Output the [X, Y] coordinate of the center of the cell containing the given text.  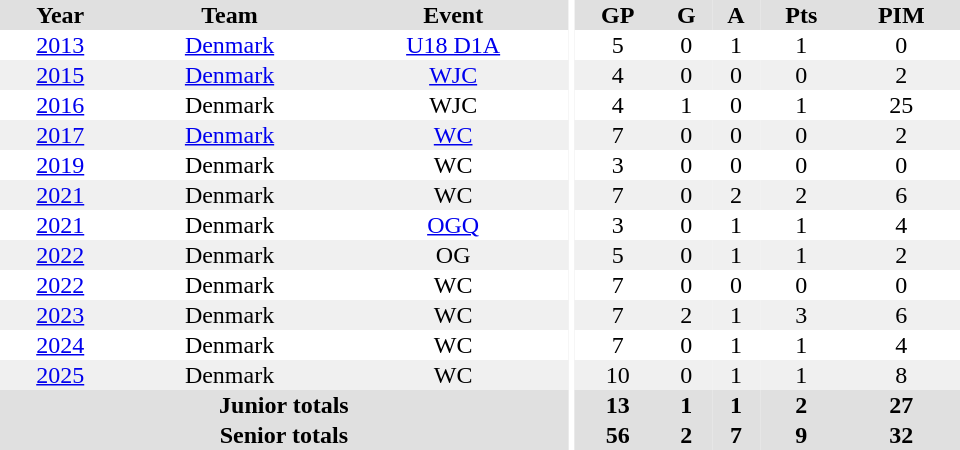
13 [618, 405]
2019 [60, 165]
2016 [60, 105]
PIM [902, 15]
GP [618, 15]
U18 D1A [454, 45]
A [736, 15]
2025 [60, 375]
OGQ [454, 225]
OG [454, 255]
56 [618, 435]
Junior totals [284, 405]
32 [902, 435]
2015 [60, 75]
27 [902, 405]
2013 [60, 45]
Event [454, 15]
2017 [60, 135]
9 [802, 435]
10 [618, 375]
25 [902, 105]
G [686, 15]
Year [60, 15]
Pts [802, 15]
8 [902, 375]
2023 [60, 315]
Senior totals [284, 435]
2024 [60, 345]
Team [229, 15]
